From the cell containing the given text, extract its center point as (X, Y) coordinate. 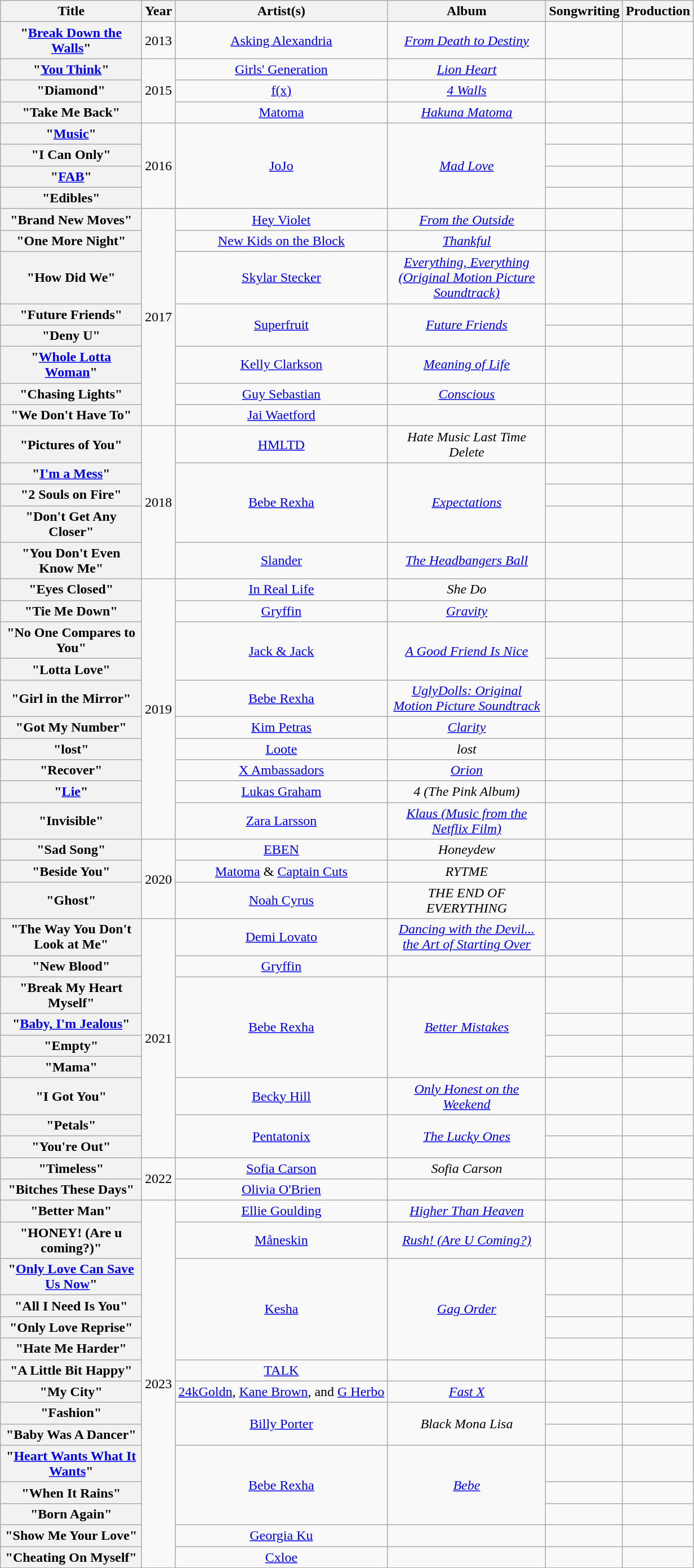
Slander (282, 560)
"Tie Me Down" (71, 611)
The Lucky Ones (466, 1136)
From the Outside (466, 219)
Hakuna Matoma (466, 112)
"New Blood" (71, 966)
"Whole Lotta Woman" (71, 365)
"Deny U" (71, 336)
Album (466, 11)
"Chasing Lights" (71, 394)
Mad Love (466, 166)
"Break My Heart Myself" (71, 995)
"Pictures of You" (71, 444)
Gravity (466, 611)
New Kids on the Block (282, 241)
f(x) (282, 91)
"Take Me Back" (71, 112)
"Ghost" (71, 901)
RYTME (466, 871)
Gag Order (466, 1309)
Klaus (Music from the Netflix Film) (466, 821)
"Show Me Your Love" (71, 1535)
Billy Porter (282, 1424)
"Born Again" (71, 1514)
"Lie" (71, 792)
"Beside You" (71, 871)
"Eyes Closed" (71, 590)
"Fashion" (71, 1413)
"You Don't Even Know Me" (71, 560)
Dancing with the Devil... the Art of Starting Over (466, 937)
Ellie Goulding (282, 1211)
"Got My Number" (71, 727)
"Baby, I'm Jealous" (71, 1024)
Georgia Ku (282, 1535)
Songwriting (584, 11)
Olivia O'Brien (282, 1190)
She Do (466, 590)
"Lotta Love" (71, 669)
"Future Friends" (71, 314)
"Better Man" (71, 1211)
Better Mistakes (466, 1027)
Meaning of Life (466, 365)
"Recover" (71, 770)
Cxloe (282, 1557)
"Petals" (71, 1125)
Thankful (466, 241)
2015 (159, 91)
JoJo (282, 166)
UglyDolls: Original Motion Picture Soundtrack (466, 698)
Jack & Jack (282, 650)
Expectations (466, 503)
Everything, Everything (Original Motion Picture Soundtrack) (466, 277)
Loote (282, 749)
Girls' Generation (282, 69)
"lost" (71, 749)
Clarity (466, 727)
"Only Love Can Save Us Now" (71, 1277)
"We Don't Have To" (71, 415)
Jai Waetford (282, 415)
"Brand New Moves" (71, 219)
Title (71, 11)
"Invisible" (71, 821)
Skylar Stecker (282, 277)
Demi Lovato (282, 937)
Kesha (282, 1309)
Honeydew (466, 850)
2018 (159, 503)
In Real Life (282, 590)
"Girl in the Mirror" (71, 698)
24kGoldn, Kane Brown, and G Herbo (282, 1392)
"Music" (71, 134)
"Bitches These Days" (71, 1190)
Kim Petras (282, 727)
"Hate Me Harder" (71, 1349)
Rush! (Are U Coming?) (466, 1240)
Lukas Graham (282, 792)
Only Honest on the Weekend (466, 1096)
Måneskin (282, 1240)
Year (159, 11)
Matoma & Captain Cuts (282, 871)
Artist(s) (282, 11)
2020 (159, 879)
lost (466, 749)
"Diamond" (71, 91)
A Good Friend Is Nice (466, 650)
2021 (159, 1038)
"My City" (71, 1392)
"Only Love Reprise" (71, 1327)
4 (The Pink Album) (466, 792)
4 Walls (466, 91)
"Timeless" (71, 1168)
EBEN (282, 850)
TALK (282, 1370)
Bebe (466, 1485)
"I'm a Mess" (71, 473)
The Headbangers Ball (466, 560)
"Mama" (71, 1067)
Black Mona Lisa (466, 1424)
"Don't Get Any Closer" (71, 524)
Asking Alexandria (282, 41)
Orion (466, 770)
"A Little Bit Happy" (71, 1370)
"Edibles" (71, 198)
From Death to Destiny (466, 41)
Future Friends (466, 325)
Guy Sebastian (282, 394)
"I Got You" (71, 1096)
Fast X (466, 1392)
Pentatonix (282, 1136)
Superfruit (282, 325)
HMLTD (282, 444)
"I Can Only" (71, 155)
"No One Compares to You" (71, 640)
X Ambassadors (282, 770)
THE END OF EVERYTHING (466, 901)
"One More Night" (71, 241)
"HONEY! (Are u coming?)" (71, 1240)
2022 (159, 1179)
2019 (159, 709)
Kelly Clarkson (282, 365)
Hey Violet (282, 219)
"How Did We" (71, 277)
2013 (159, 41)
"When It Rains" (71, 1492)
"All I Need Is You" (71, 1306)
"You Think" (71, 69)
2023 (159, 1384)
"Sad Song" (71, 850)
"The Way You Don't Look at Me" (71, 937)
"Baby Was A Dancer" (71, 1434)
Hate Music Last Time Delete (466, 444)
"You're Out" (71, 1146)
Zara Larsson (282, 821)
Noah Cyrus (282, 901)
Higher Than Heaven (466, 1211)
"Empty" (71, 1046)
"Heart Wants What It Wants" (71, 1463)
Becky Hill (282, 1096)
2017 (159, 317)
"2 Souls on Fire" (71, 495)
"Break Down the Walls" (71, 41)
Production (658, 11)
2016 (159, 166)
"FAB" (71, 176)
"Cheating On Myself" (71, 1557)
Lion Heart (466, 69)
Matoma (282, 112)
Conscious (466, 394)
